Return the (X, Y) coordinate for the center point of the cell that contains the specified text.  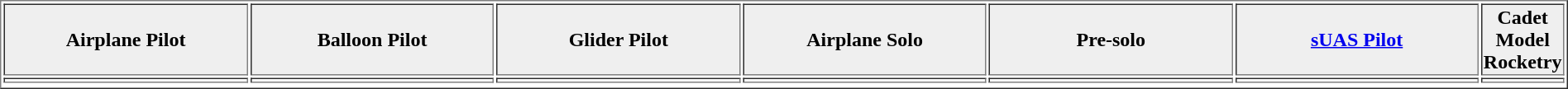
Airplane Solo (865, 40)
Airplane Pilot (126, 40)
Cadet Model Rocketry (1523, 40)
Balloon Pilot (372, 40)
Glider Pilot (619, 40)
sUAS Pilot (1356, 40)
Pre-solo (1111, 40)
